Return [X, Y] of the center of cell containing provided text 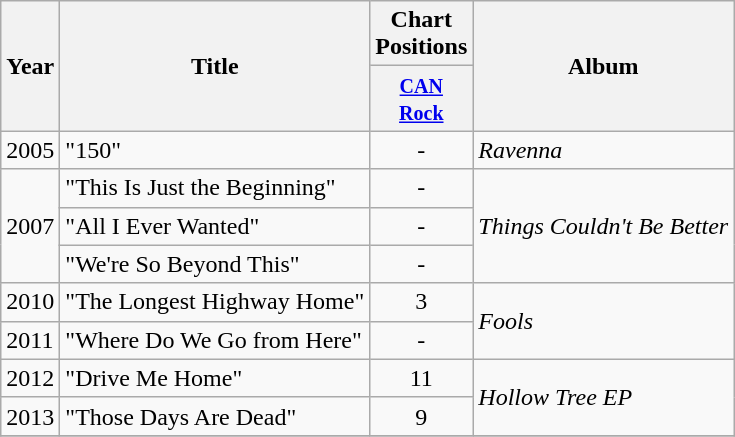
CANRock [422, 98]
9 [422, 416]
"150" [215, 150]
"We're So Beyond This" [215, 264]
Chart Positions [422, 34]
2011 [30, 340]
Title [215, 66]
2012 [30, 378]
"Where Do We Go from Here" [215, 340]
Ravenna [604, 150]
"The Longest Highway Home" [215, 302]
"Those Days Are Dead" [215, 416]
"This Is Just the Beginning" [215, 188]
Hollow Tree EP [604, 397]
Album [604, 66]
"Drive Me Home" [215, 378]
2013 [30, 416]
Things Couldn't Be Better [604, 226]
2005 [30, 150]
3 [422, 302]
Fools [604, 321]
2007 [30, 226]
11 [422, 378]
"All I Ever Wanted" [215, 226]
2010 [30, 302]
Year [30, 66]
